Search for the cell housing the specified text and yield its [X, Y] center coordinate. 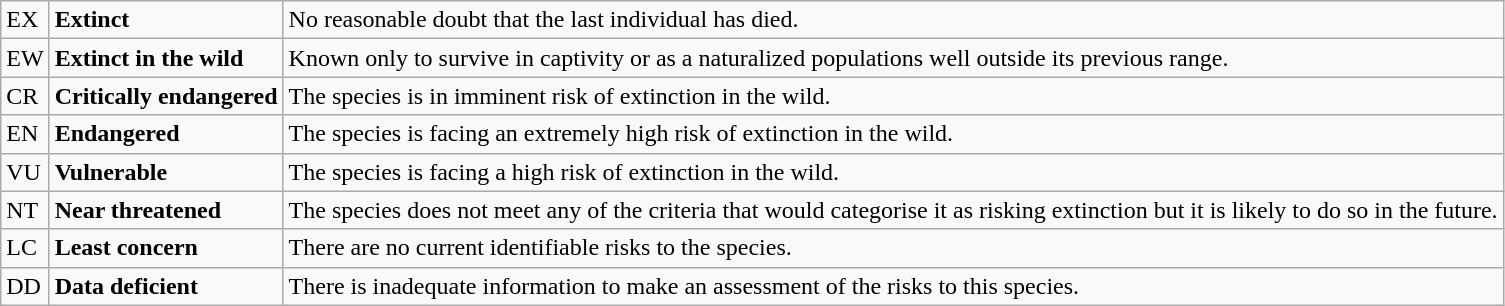
Endangered [166, 134]
The species is facing an extremely high risk of extinction in the wild. [893, 134]
Extinct in the wild [166, 58]
Known only to survive in captivity or as a naturalized populations well outside its previous range. [893, 58]
Vulnerable [166, 172]
No reasonable doubt that the last individual has died. [893, 20]
Near threatened [166, 210]
There are no current identifiable risks to the species. [893, 248]
LC [25, 248]
EW [25, 58]
There is inadequate information to make an assessment of the risks to this species. [893, 286]
Critically endangered [166, 96]
Extinct [166, 20]
The species is facing a high risk of extinction in the wild. [893, 172]
The species is in imminent risk of extinction in the wild. [893, 96]
The species does not meet any of the criteria that would categorise it as risking extinction but it is likely to do so in the future. [893, 210]
CR [25, 96]
NT [25, 210]
EX [25, 20]
DD [25, 286]
Least concern [166, 248]
VU [25, 172]
EN [25, 134]
Data deficient [166, 286]
